Capture the cell that displays the provided text and extract its [X, Y] central coordinate. 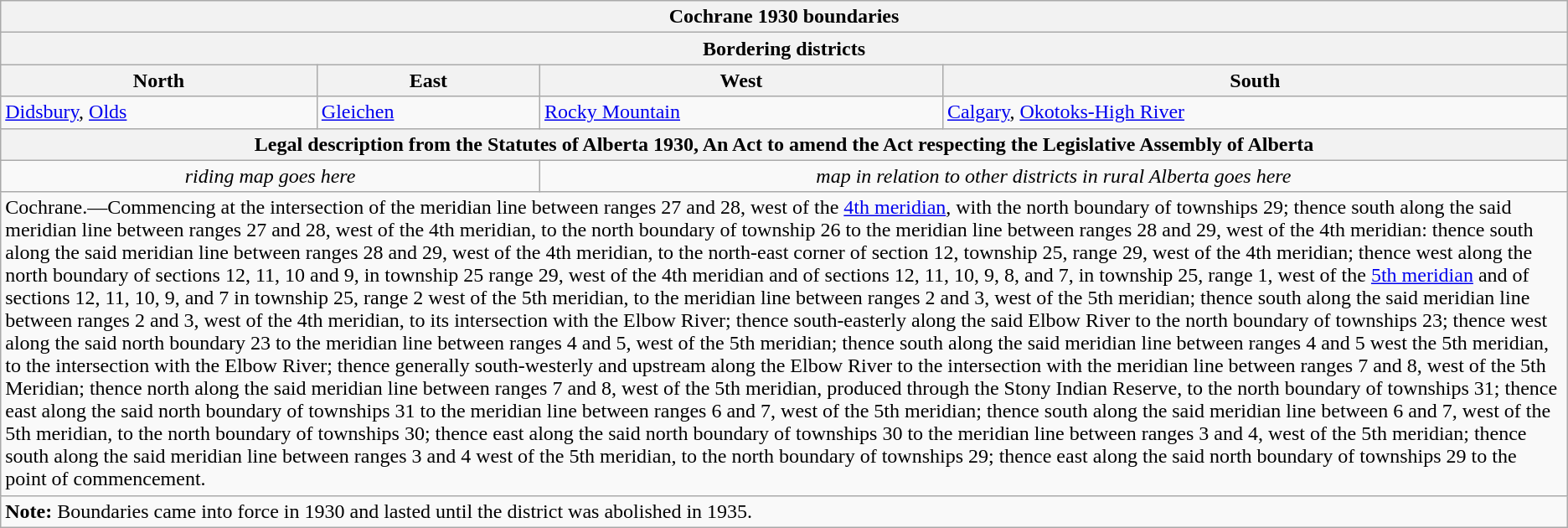
Didsbury, Olds [159, 112]
North [159, 80]
Note: Boundaries came into force in 1930 and lasted until the district was abolished in 1935. [784, 511]
map in relation to other districts in rural Alberta goes here [1054, 176]
Cochrane 1930 boundaries [784, 17]
Legal description from the Statutes of Alberta 1930, An Act to amend the Act respecting the Legislative Assembly of Alberta [784, 144]
West [740, 80]
riding map goes here [271, 176]
Bordering districts [784, 49]
Calgary, Okotoks-High River [1255, 112]
Rocky Mountain [740, 112]
South [1255, 80]
East [428, 80]
Gleichen [428, 112]
